Identify which cell holds the provided text, then report its [x, y] central coordinate. 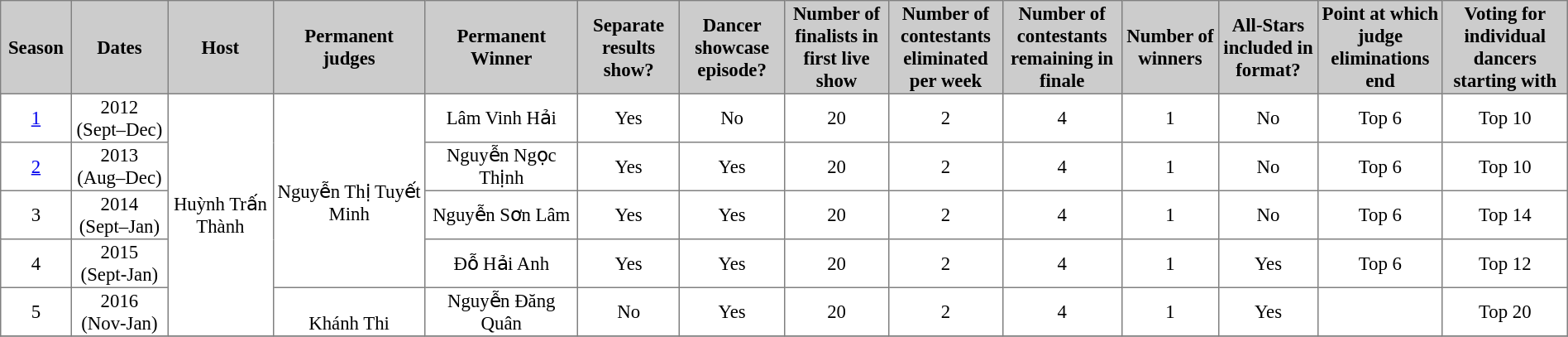
2016 (Nov-Jan) [119, 311]
Lâm Vinh Hải [501, 118]
2015 (Sept-Jan) [119, 263]
Nguyễn Ngọc Thịnh [501, 166]
Number of winners [1170, 47]
Huỳnh Trấn Thành [220, 214]
Host [220, 47]
Dancer showcase episode? [732, 47]
2012 (Sept–Dec) [119, 118]
2014 (Sept–Jan) [119, 214]
Top 12 [1505, 263]
Dates [119, 47]
All-Stars included in format? [1269, 47]
Nguyễn Thị Tuyết Minh [349, 190]
Khánh Thi [349, 311]
Đỗ Hải Anh [501, 263]
Nguyễn Đăng Quân [501, 311]
Number of contestants eliminated per week [946, 47]
Number of contestants remaining in finale [1062, 47]
Nguyễn Sơn Lâm [501, 214]
Top 14 [1505, 214]
Permanent judges [349, 47]
Top 20 [1505, 311]
Voting for individual dancers starting with [1505, 47]
Permanent Winner [501, 47]
Point at which judge eliminations end [1379, 47]
Season [36, 47]
5 [36, 311]
2013 (Aug–Dec) [119, 166]
Separate results show? [629, 47]
Number of finalists in first live show [837, 47]
3 [36, 214]
